Scan for the cell matching the given text and deliver its [X, Y] coordinate at center. 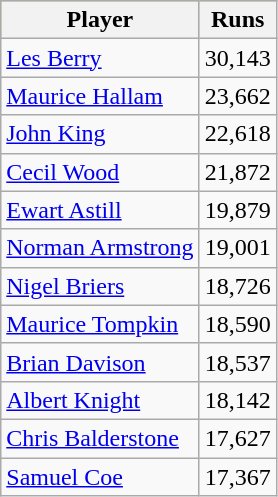
17,627 [238, 438]
Player [100, 20]
17,367 [238, 477]
Runs [238, 20]
John King [100, 134]
Norman Armstrong [100, 248]
Samuel Coe [100, 477]
18,142 [238, 400]
18,726 [238, 286]
22,618 [238, 134]
23,662 [238, 96]
Les Berry [100, 58]
19,001 [238, 248]
18,590 [238, 324]
18,537 [238, 362]
Chris Balderstone [100, 438]
21,872 [238, 172]
Maurice Hallam [100, 96]
Maurice Tompkin [100, 324]
30,143 [238, 58]
Albert Knight [100, 400]
Brian Davison [100, 362]
Cecil Wood [100, 172]
Ewart Astill [100, 210]
Nigel Briers [100, 286]
19,879 [238, 210]
